Capture the cell that displays the provided text and extract its (x, y) central coordinate. 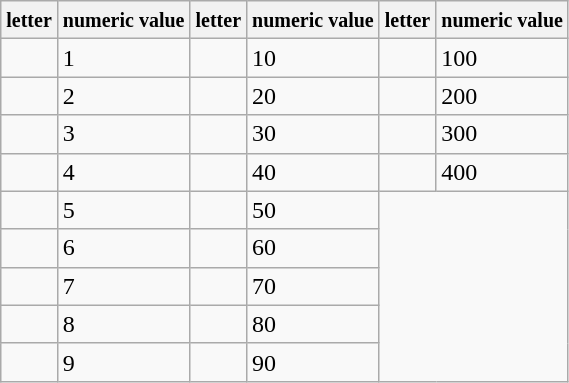
200 (502, 96)
10 (314, 58)
100 (502, 58)
50 (314, 210)
30 (314, 134)
80 (314, 324)
90 (314, 362)
5 (124, 210)
40 (314, 172)
300 (502, 134)
20 (314, 96)
6 (124, 248)
3 (124, 134)
400 (502, 172)
70 (314, 286)
8 (124, 324)
1 (124, 58)
9 (124, 362)
7 (124, 286)
60 (314, 248)
2 (124, 96)
4 (124, 172)
